From the cell containing the given text, extract its center point as (x, y) coordinate. 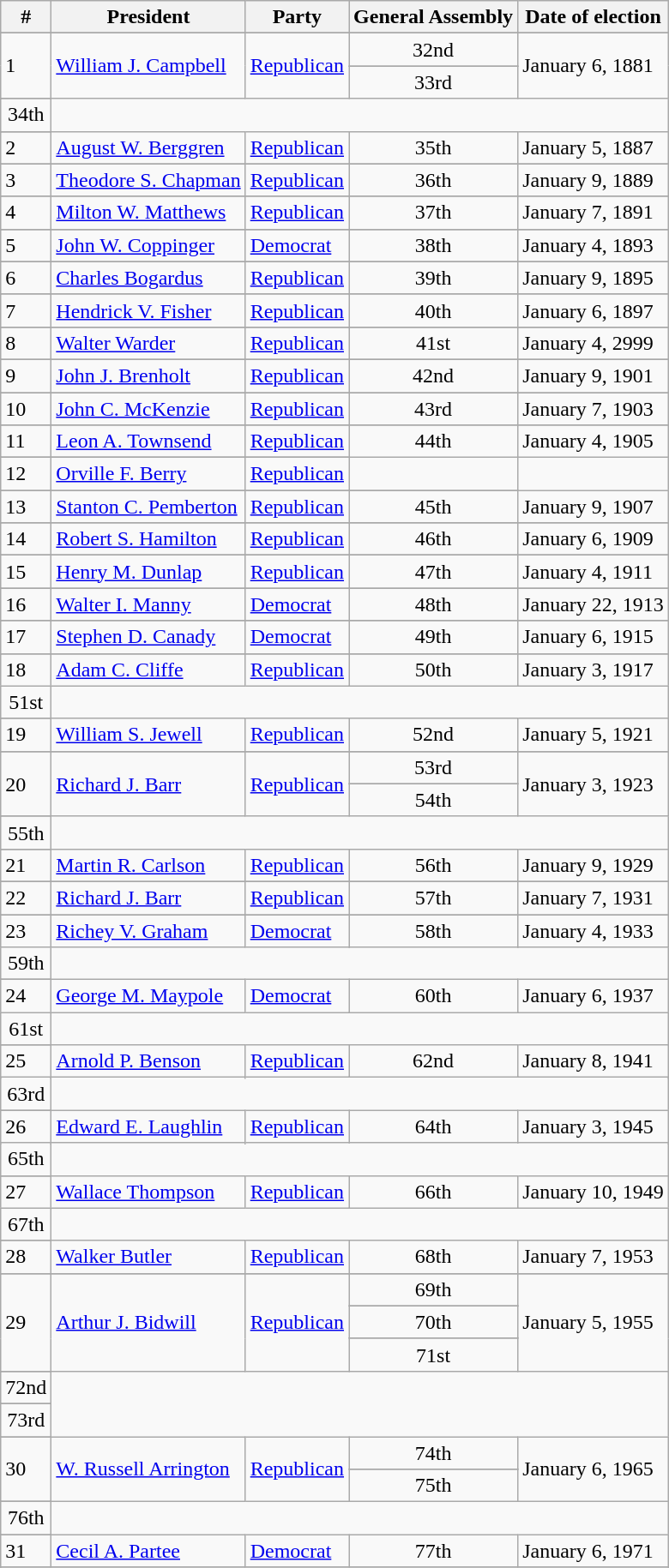
August W. Berggren (148, 147)
64th (434, 1126)
January 6, 1971 (594, 1551)
Richey V. Graham (148, 930)
40th (434, 310)
13 (26, 507)
January 6, 1881 (594, 66)
Edward E. Laughlin (148, 1126)
Walter I. Manny (148, 604)
17 (26, 637)
67th (26, 1224)
January 9, 1889 (594, 180)
W. Russell Arrington (148, 1469)
# (26, 17)
General Assembly (434, 17)
January 4, 2999 (594, 343)
John C. McKenzie (148, 409)
Theodore S. Chapman (148, 180)
1 (26, 66)
January 6, 1937 (594, 996)
44th (434, 442)
10 (26, 409)
Walter Warder (148, 343)
51st (26, 702)
January 7, 1953 (594, 1257)
19 (26, 735)
73rd (26, 1420)
Walker Butler (148, 1257)
January 9, 1929 (594, 865)
24 (26, 996)
8 (26, 343)
Adam C. Cliffe (148, 670)
49th (434, 637)
74th (434, 1453)
33rd (434, 82)
Charles Bogardus (148, 278)
42nd (434, 375)
41st (434, 343)
38th (434, 245)
32nd (434, 50)
46th (434, 539)
70th (434, 1322)
Milton W. Matthews (148, 213)
77th (434, 1551)
53rd (434, 767)
50th (434, 670)
January 22, 1913 (594, 604)
January 4, 1893 (594, 245)
January 3, 1917 (594, 670)
65th (26, 1159)
4 (26, 213)
Arnold P. Benson (148, 1061)
January 5, 1887 (594, 147)
January 6, 1965 (594, 1469)
20 (26, 784)
75th (434, 1486)
January 6, 1909 (594, 539)
January 4, 1933 (594, 930)
21 (26, 865)
61st (26, 1029)
John W. Coppinger (148, 245)
5 (26, 245)
Hendrick V. Fisher (148, 310)
58th (434, 930)
January 6, 1897 (594, 310)
January 7, 1891 (594, 213)
30 (26, 1469)
48th (434, 604)
57th (434, 898)
76th (26, 1518)
28 (26, 1257)
29 (26, 1322)
43rd (434, 409)
55th (26, 832)
Robert S. Hamilton (148, 539)
56th (434, 865)
January 3, 1923 (594, 784)
25 (26, 1061)
68th (434, 1257)
23 (26, 930)
January 4, 1911 (594, 572)
9 (26, 375)
January 9, 1901 (594, 375)
Henry M. Dunlap (148, 572)
54th (434, 800)
59th (26, 964)
Wallace Thompson (148, 1192)
January 9, 1895 (594, 278)
Stephen D. Canady (148, 637)
27 (26, 1192)
45th (434, 507)
52nd (434, 735)
President (148, 17)
39th (434, 278)
35th (434, 147)
William J. Campbell (148, 66)
January 9, 1907 (594, 507)
22 (26, 898)
14 (26, 539)
34th (26, 115)
January 3, 1945 (594, 1126)
72nd (26, 1387)
Stanton C. Pemberton (148, 507)
71st (434, 1355)
31 (26, 1551)
66th (434, 1192)
15 (26, 572)
January 5, 1921 (594, 735)
Arthur J. Bidwill (148, 1322)
36th (434, 180)
January 7, 1931 (594, 898)
January 8, 1941 (594, 1061)
26 (26, 1126)
Cecil A. Partee (148, 1551)
37th (434, 213)
63rd (26, 1094)
January 6, 1915 (594, 637)
3 (26, 180)
11 (26, 442)
69th (434, 1289)
January 5, 1955 (594, 1322)
John J. Brenholt (148, 375)
Martin R. Carlson (148, 865)
George M. Maypole (148, 996)
47th (434, 572)
62nd (434, 1061)
William S. Jewell (148, 735)
Leon A. Townsend (148, 442)
12 (26, 474)
Party (297, 17)
16 (26, 604)
60th (434, 996)
7 (26, 310)
18 (26, 670)
2 (26, 147)
January 10, 1949 (594, 1192)
6 (26, 278)
Orville F. Berry (148, 474)
January 4, 1905 (594, 442)
January 7, 1903 (594, 409)
Date of election (594, 17)
